Return the [X, Y] coordinate for the center point of the cell that contains the specified text.  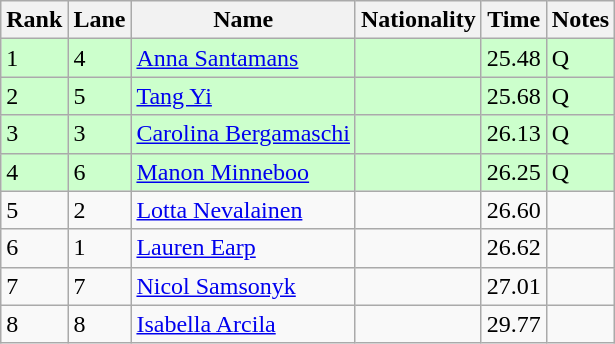
25.48 [514, 58]
Isabella Arcila [244, 324]
Nicol Samsonyk [244, 286]
Notes [580, 20]
Time [514, 20]
Rank [34, 20]
Anna Santamans [244, 58]
26.13 [514, 134]
Lotta Nevalainen [244, 210]
Lauren Earp [244, 248]
Name [244, 20]
Nationality [418, 20]
26.62 [514, 248]
29.77 [514, 324]
Carolina Bergamaschi [244, 134]
25.68 [514, 96]
26.25 [514, 172]
26.60 [514, 210]
Tang Yi [244, 96]
Lane [100, 20]
Manon Minneboo [244, 172]
27.01 [514, 286]
